Pinpoint the cell where the given text exists, returning its (x, y) midpoint coordinate. 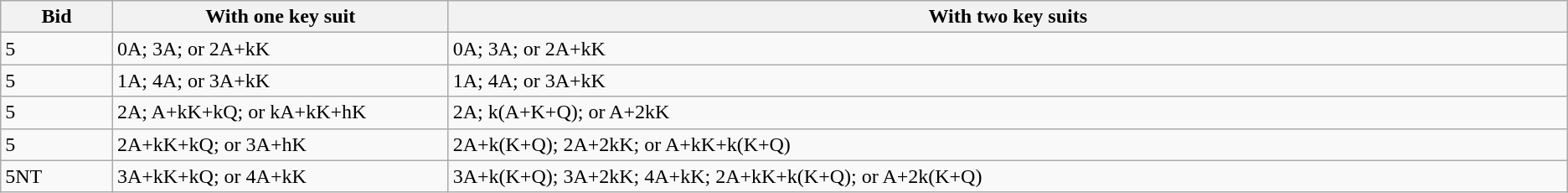
3A+kK+kQ; or 4A+kK (280, 176)
2A+k(K+Q); 2A+2kK; or A+kK+k(K+Q) (1008, 144)
2A; A+kK+kQ; or kA+kK+hK (280, 112)
2A; k(A+K+Q); or A+2kK (1008, 112)
5NT (57, 176)
With one key suit (280, 17)
With two key suits (1008, 17)
Bid (57, 17)
3A+k(K+Q); 3A+2kK; 4A+kK; 2A+kK+k(K+Q); or A+2k(K+Q) (1008, 176)
2A+kK+kQ; or 3A+hK (280, 144)
